From the cell containing the given text, extract its center point as [x, y] coordinate. 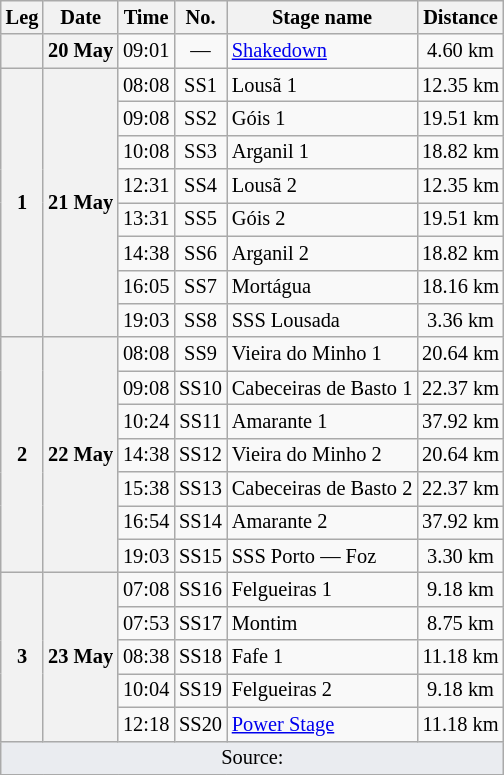
SS19 [200, 690]
Montim [322, 623]
SS17 [200, 623]
10:24 [146, 421]
SS2 [200, 118]
No. [200, 17]
Vieira do Minho 1 [322, 354]
07:08 [146, 589]
Lousã 2 [322, 186]
Distance [460, 17]
13:31 [146, 219]
Amarante 1 [322, 421]
1 [22, 202]
Felgueiras 2 [322, 690]
SS14 [200, 522]
4.60 km [460, 51]
SS15 [200, 556]
Shakedown [322, 51]
SS4 [200, 186]
Leg [22, 17]
SS10 [200, 388]
20 May [80, 51]
2 [22, 455]
3 [22, 656]
Vieira do Minho 2 [322, 455]
Góis 1 [322, 118]
Time [146, 17]
Amarante 2 [322, 522]
18.16 km [460, 287]
Cabeceiras de Basto 2 [322, 489]
SS12 [200, 455]
Stage name [322, 17]
09:01 [146, 51]
SSS Lousada [322, 320]
21 May [80, 202]
16:05 [146, 287]
16:54 [146, 522]
23 May [80, 656]
SS6 [200, 253]
Arganil 2 [322, 253]
SS13 [200, 489]
12:31 [146, 186]
3.36 km [460, 320]
Felgueiras 1 [322, 589]
Fafe 1 [322, 657]
SS20 [200, 724]
SS16 [200, 589]
Date [80, 17]
Mortágua [322, 287]
SS8 [200, 320]
Power Stage [322, 724]
07:53 [146, 623]
SS7 [200, 287]
SS1 [200, 85]
15:38 [146, 489]
Cabeceiras de Basto 1 [322, 388]
— [200, 51]
08:38 [146, 657]
SS11 [200, 421]
12:18 [146, 724]
10:08 [146, 152]
10:04 [146, 690]
Lousã 1 [322, 85]
Arganil 1 [322, 152]
SS18 [200, 657]
Source: [252, 758]
8.75 km [460, 623]
SS5 [200, 219]
3.30 km [460, 556]
Góis 2 [322, 219]
SS3 [200, 152]
SS9 [200, 354]
SSS Porto — Foz [322, 556]
22 May [80, 455]
